Find where the given text appears and provide that cell's center as [x, y] coordinate. 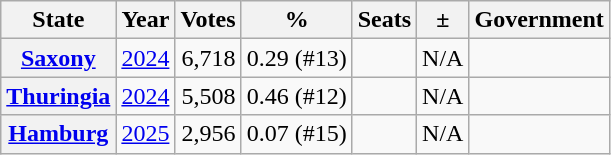
0.29 (#13) [296, 58]
± [443, 20]
Government [539, 20]
0.07 (#15) [296, 134]
2025 [146, 134]
Hamburg [58, 134]
Saxony [58, 58]
Year [146, 20]
0.46 (#12) [296, 96]
Seats [384, 20]
5,508 [208, 96]
% [296, 20]
State [58, 20]
Thuringia [58, 96]
6,718 [208, 58]
2,956 [208, 134]
Votes [208, 20]
